Find where the given text appears and provide that cell's center as [x, y] coordinate. 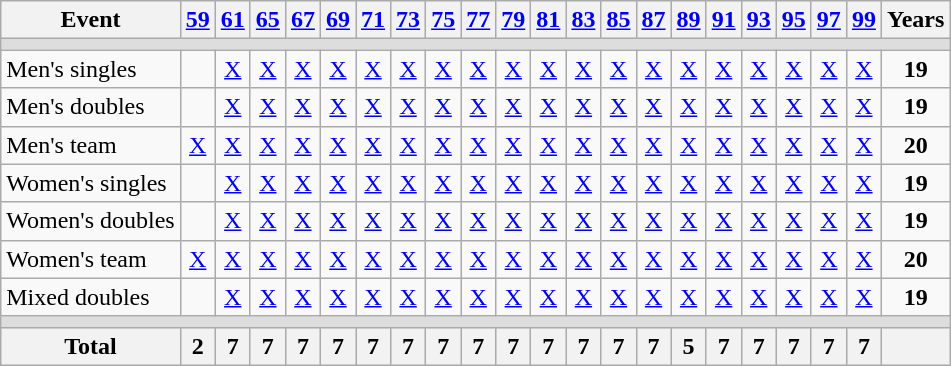
67 [302, 20]
95 [794, 20]
69 [338, 20]
97 [828, 20]
87 [654, 20]
73 [408, 20]
93 [758, 20]
85 [618, 20]
Women's doubles [90, 221]
91 [724, 20]
Women's team [90, 259]
Men's singles [90, 69]
Years [915, 20]
89 [688, 20]
Men's doubles [90, 107]
2 [198, 346]
83 [584, 20]
Women's singles [90, 183]
99 [864, 20]
61 [232, 20]
77 [478, 20]
Men's team [90, 145]
Mixed doubles [90, 297]
65 [268, 20]
5 [688, 346]
79 [514, 20]
59 [198, 20]
Event [90, 20]
75 [444, 20]
71 [374, 20]
Total [90, 346]
81 [548, 20]
